Capture the cell that displays the provided text and extract its (X, Y) central coordinate. 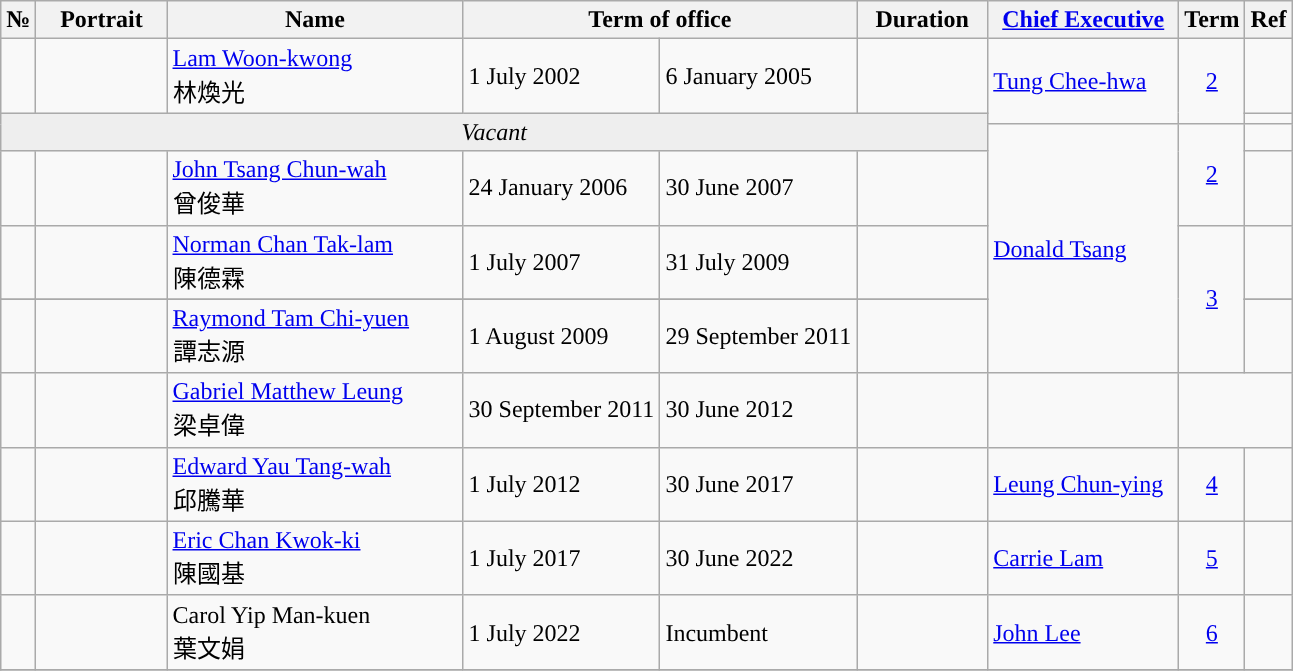
3 (1212, 299)
1 July 2022 (562, 632)
1 July 2007 (562, 262)
Term of office (660, 20)
Vacant (494, 132)
4 (1212, 484)
Norman Chan Tak-lam陳德霖 (315, 262)
Ref (1268, 20)
Donald Tsang (1084, 248)
Term (1212, 20)
Gabriel Matthew Leung梁卓偉 (315, 410)
30 June 2012 (758, 410)
1 July 2017 (562, 558)
30 June 2022 (758, 558)
24 January 2006 (562, 188)
30 September 2011 (562, 410)
Lam Woon-kwong林煥光 (315, 76)
Eric Chan Kwok-ki陳國基 (315, 558)
Duration (922, 20)
Portrait (102, 20)
6 (1212, 632)
Leung Chun-ying (1084, 484)
Edward Yau Tang-wah邱騰華 (315, 484)
Carrie Lam (1084, 558)
30 June 2017 (758, 484)
John Tsang Chun-wah曾俊華 (315, 188)
1 August 2009 (562, 336)
Tung Chee-hwa (1084, 82)
5 (1212, 558)
29 September 2011 (758, 336)
Raymond Tam Chi-yuen譚志源 (315, 336)
John Lee (1084, 632)
6 January 2005 (758, 76)
Name (315, 20)
31 July 2009 (758, 262)
№ (18, 20)
Carol Yip Man-kuen葉文娟 (315, 632)
Chief Executive (1084, 20)
30 June 2007 (758, 188)
1 July 2012 (562, 484)
1 July 2002 (562, 76)
Incumbent (758, 632)
